Capture the cell that displays the provided text and extract its [X, Y] central coordinate. 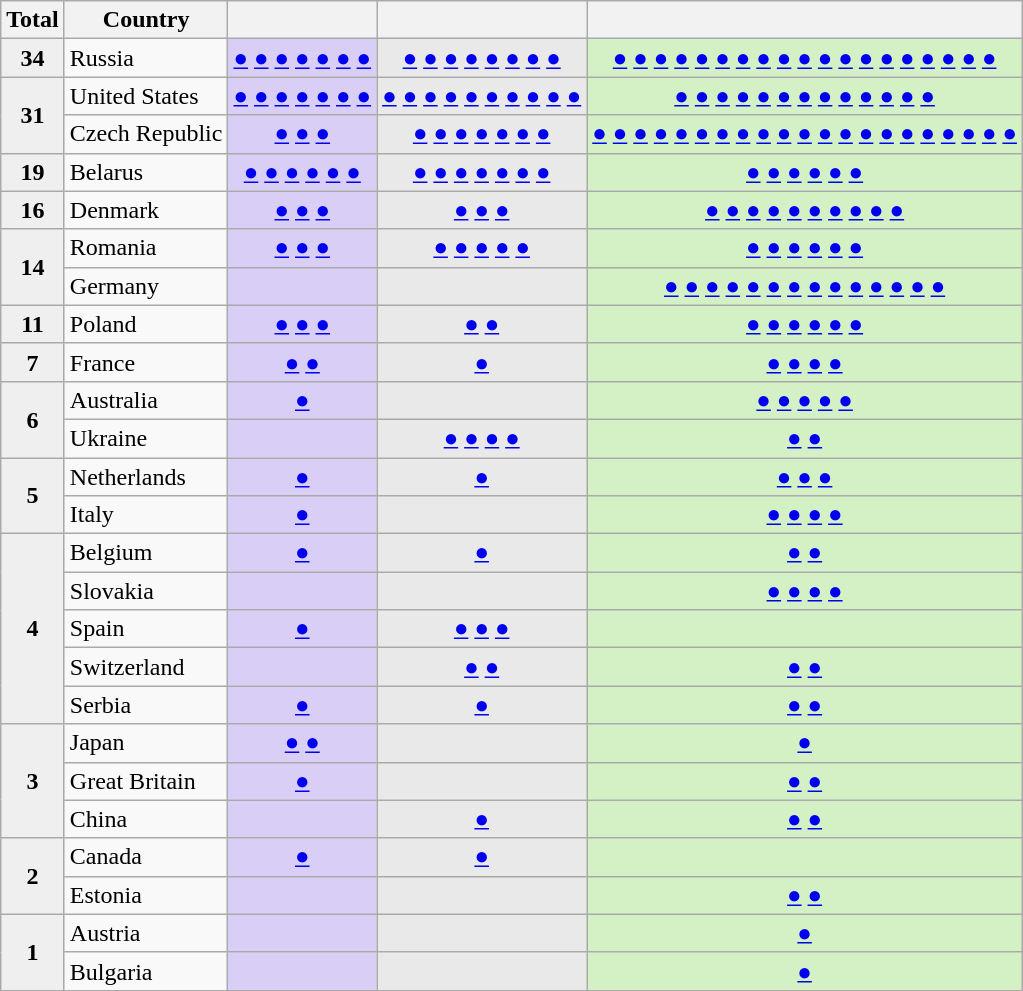
Spain [146, 629]
1 [33, 952]
Japan [146, 743]
Ukraine [146, 438]
Switzerland [146, 667]
Canada [146, 857]
6 [33, 419]
Estonia [146, 895]
Australia [146, 400]
Belarus [146, 172]
France [146, 362]
Total [33, 20]
7 [33, 362]
Poland [146, 324]
Germany [146, 286]
11 [33, 324]
● ● ● ● ● ● ● ● ● ● ● ● ● ● ● ● ● ● ● ● ● [805, 134]
5 [33, 496]
Belgium [146, 553]
31 [33, 115]
● ● ● ● ● ● ● ● ● ● ● ● ● ● [805, 286]
Russia [146, 58]
Romania [146, 248]
Austria [146, 933]
Serbia [146, 705]
4 [33, 629]
● ● ● ● ● ● ● ● ● ● ● ● ● ● ● ● ● ● ● [805, 58]
34 [33, 58]
19 [33, 172]
16 [33, 210]
3 [33, 781]
United States [146, 96]
Slovakia [146, 591]
● ● ● ● ● ● ● ● ● ● ● ● ● [805, 96]
Denmark [146, 210]
14 [33, 267]
● ● ● ● ● ● ● ● [482, 58]
Italy [146, 515]
Bulgaria [146, 971]
China [146, 819]
2 [33, 876]
Great Britain [146, 781]
Netherlands [146, 477]
Czech Republic [146, 134]
Country [146, 20]
